From the cell containing the given text, extract its center point as (X, Y) coordinate. 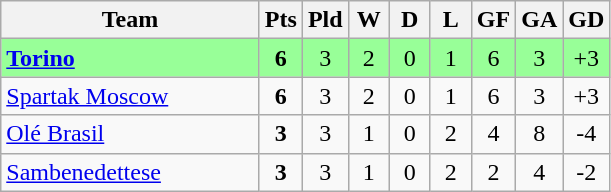
8 (540, 134)
GF (493, 20)
Sambenedettese (130, 172)
D (410, 20)
-4 (586, 134)
GD (586, 20)
Olé Brasil (130, 134)
Team (130, 20)
Spartak Moscow (130, 96)
W (368, 20)
Pts (280, 20)
Torino (130, 58)
L (450, 20)
-2 (586, 172)
GA (540, 20)
Pld (325, 20)
